Capture the cell that displays the provided text and extract its (x, y) central coordinate. 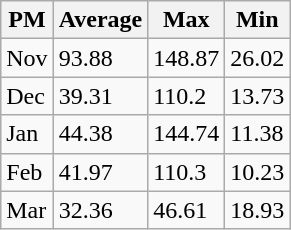
18.93 (258, 210)
Average (100, 20)
110.3 (186, 172)
13.73 (258, 96)
Mar (27, 210)
144.74 (186, 134)
93.88 (100, 58)
PM (27, 20)
Nov (27, 58)
148.87 (186, 58)
44.38 (100, 134)
Dec (27, 96)
26.02 (258, 58)
11.38 (258, 134)
46.61 (186, 210)
Feb (27, 172)
32.36 (100, 210)
10.23 (258, 172)
39.31 (100, 96)
110.2 (186, 96)
Min (258, 20)
41.97 (100, 172)
Jan (27, 134)
Max (186, 20)
